For the text-containing cell, return its midpoint in (x, y) coordinate format. 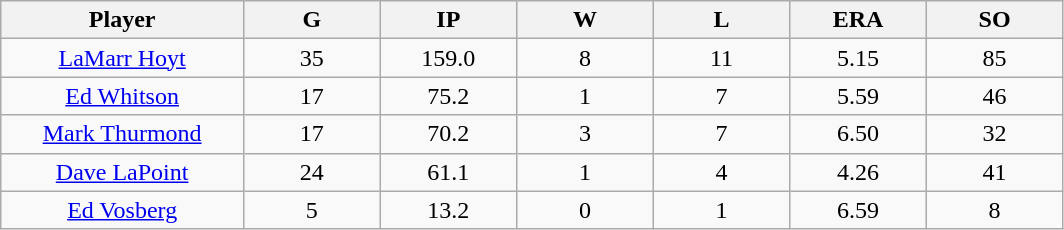
4 (722, 172)
Mark Thurmond (122, 134)
85 (994, 58)
3 (586, 134)
0 (586, 210)
70.2 (448, 134)
75.2 (448, 96)
6.50 (858, 134)
159.0 (448, 58)
Dave LaPoint (122, 172)
5 (312, 210)
ERA (858, 20)
LaMarr Hoyt (122, 58)
IP (448, 20)
Ed Whitson (122, 96)
41 (994, 172)
4.26 (858, 172)
11 (722, 58)
SO (994, 20)
24 (312, 172)
35 (312, 58)
L (722, 20)
Player (122, 20)
Ed Vosberg (122, 210)
46 (994, 96)
61.1 (448, 172)
6.59 (858, 210)
W (586, 20)
G (312, 20)
5.59 (858, 96)
5.15 (858, 58)
32 (994, 134)
13.2 (448, 210)
